Capture the cell that displays the provided text and extract its [X, Y] central coordinate. 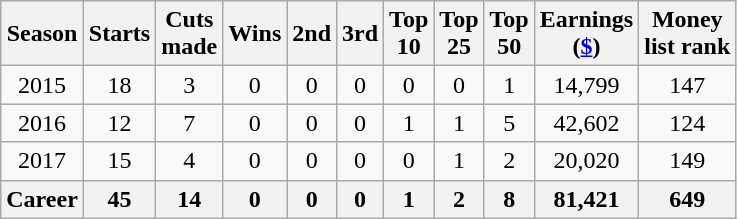
Moneylist rank [688, 34]
2015 [42, 85]
Cutsmade [190, 34]
45 [119, 199]
Starts [119, 34]
Wins [255, 34]
Career [42, 199]
20,020 [586, 161]
14,799 [586, 85]
Top10 [409, 34]
Earnings($) [586, 34]
3rd [360, 34]
14 [190, 199]
12 [119, 123]
124 [688, 123]
Season [42, 34]
5 [509, 123]
649 [688, 199]
8 [509, 199]
149 [688, 161]
Top25 [459, 34]
Top50 [509, 34]
81,421 [586, 199]
7 [190, 123]
147 [688, 85]
2nd [312, 34]
18 [119, 85]
15 [119, 161]
3 [190, 85]
42,602 [586, 123]
2016 [42, 123]
4 [190, 161]
2017 [42, 161]
